Find where the given text appears and provide that cell's center as (X, Y) coordinate. 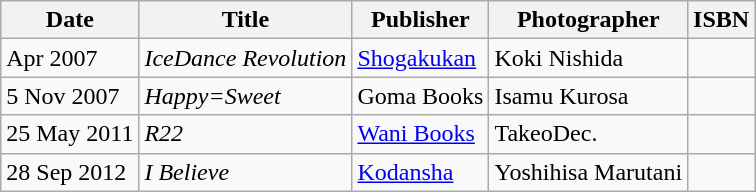
R22 (246, 134)
Wani Books (420, 134)
Koki Nishida (588, 58)
Publisher (420, 20)
Kodansha (420, 172)
Goma Books (420, 96)
TakeoDec. (588, 134)
ISBN (722, 20)
I Believe (246, 172)
IceDance Revolution (246, 58)
Apr 2007 (70, 58)
Happy=Sweet (246, 96)
Date (70, 20)
5 Nov 2007 (70, 96)
Title (246, 20)
Shogakukan (420, 58)
25 May 2011 (70, 134)
Yoshihisa Marutani (588, 172)
28 Sep 2012 (70, 172)
Isamu Kurosa (588, 96)
Photographer (588, 20)
